Return [x, y] of the center of cell containing provided text 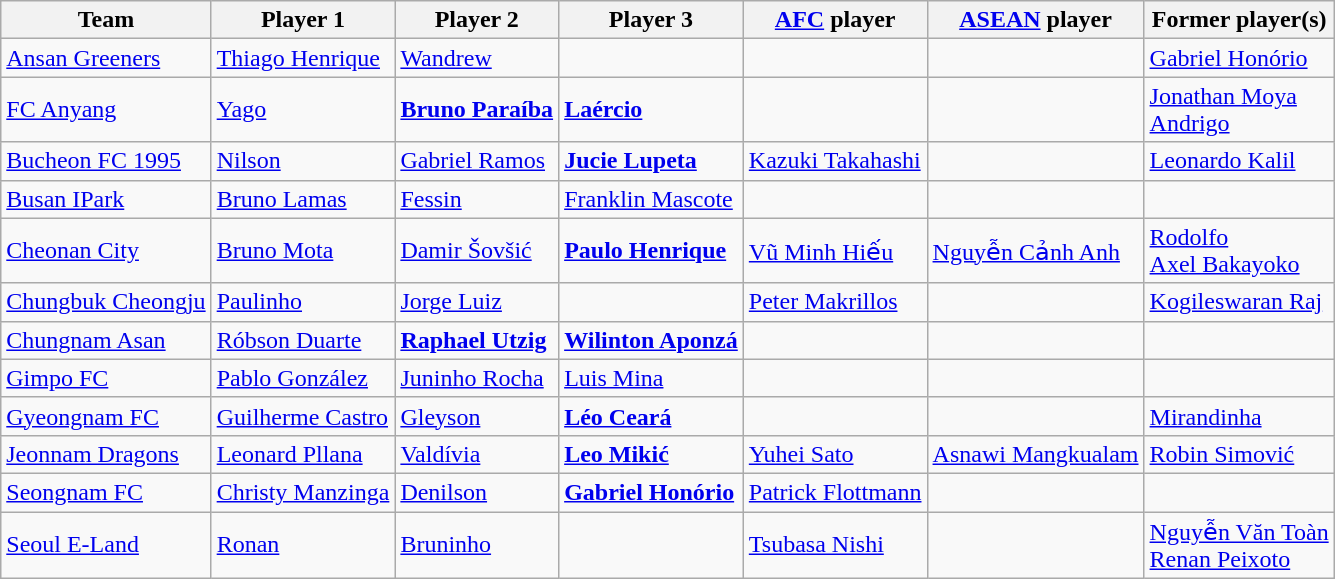
Rodolfo Axel Bakayoko [1239, 250]
Leonard Pllana [303, 454]
Thiago Henrique [303, 58]
Raphael Utzig [477, 340]
Gyeongnam FC [106, 416]
Nguyễn Văn Toàn Renan Peixoto [1239, 546]
Paulinho [303, 302]
Robin Simović [1239, 454]
Wandrew [477, 58]
Bruno Lamas [303, 199]
Léo Ceará [652, 416]
Kazuki Takahashi [835, 161]
Bruno Paraíba [477, 110]
Jeonnam Dragons [106, 454]
Valdívia [477, 454]
Player 3 [652, 20]
Peter Makrillos [835, 302]
AFC player [835, 20]
Tsubasa Nishi [835, 546]
Seoul E-Land [106, 546]
Chungbuk Cheongju [106, 302]
Patrick Flottmann [835, 492]
Fessin [477, 199]
Bruno Mota [303, 250]
Guilherme Castro [303, 416]
Denilson [477, 492]
Leo Mikić [652, 454]
Luis Mina [652, 378]
Juninho Rocha [477, 378]
Chungnam Asan [106, 340]
Gabriel Ramos [477, 161]
FC Anyang [106, 110]
Mirandinha [1239, 416]
Nilson [303, 161]
Leonardo Kalil [1239, 161]
Laércio [652, 110]
Asnawi Mangkualam [1036, 454]
Jucie Lupeta [652, 161]
Yago [303, 110]
ASEAN player [1036, 20]
Player 1 [303, 20]
Gleyson [477, 416]
Vũ Minh Hiếu [835, 250]
Pablo González [303, 378]
Team [106, 20]
Damir Šovšić [477, 250]
Ronan [303, 546]
Yuhei Sato [835, 454]
Wilinton Aponzá [652, 340]
Ansan Greeners [106, 58]
Former player(s) [1239, 20]
Bruninho [477, 546]
Seongnam FC [106, 492]
Nguyễn Cảnh Anh [1036, 250]
Bucheon FC 1995 [106, 161]
Franklin Mascote [652, 199]
Cheonan City [106, 250]
Kogileswaran Raj [1239, 302]
Player 2 [477, 20]
Paulo Henrique [652, 250]
Christy Manzinga [303, 492]
Jorge Luiz [477, 302]
Gimpo FC [106, 378]
Busan IPark [106, 199]
Jonathan Moya Andrigo [1239, 110]
Róbson Duarte [303, 340]
